Output the [X, Y] coordinate of the center of the cell containing the given text.  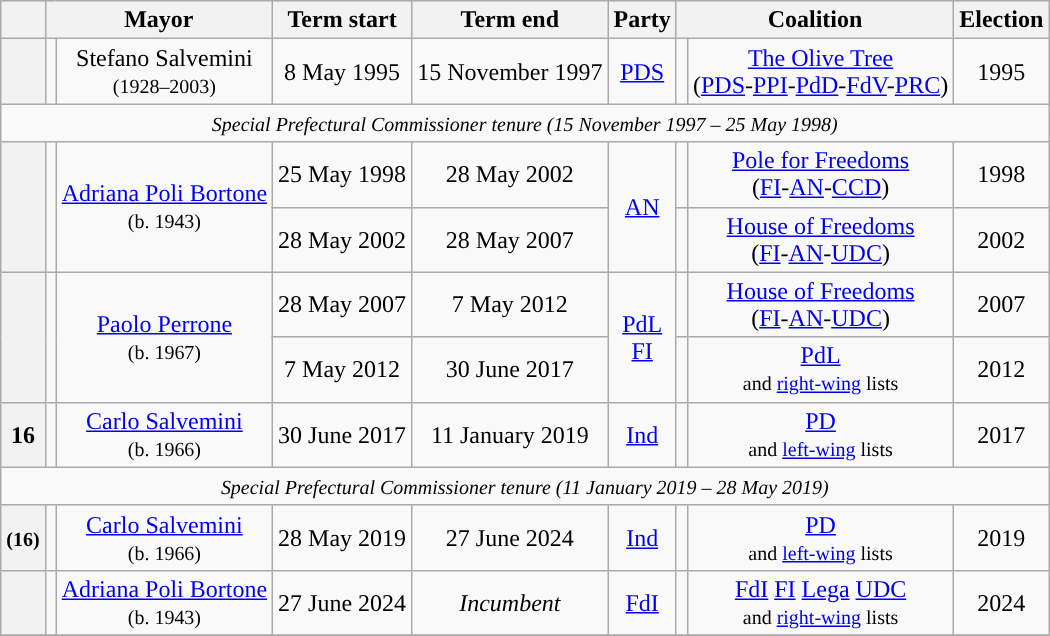
Term end [510, 20]
PdLand right-wing lists [820, 370]
Coalition [814, 20]
25 May 1998 [342, 174]
Election [1002, 20]
PdLFI [642, 337]
FdI [642, 602]
28 May 2019 [342, 538]
Incumbent [510, 602]
16 [23, 434]
15 November 1997 [510, 72]
FdI FI Lega UDCand right-wing lists [820, 602]
8 May 1995 [342, 72]
11 January 2019 [510, 434]
PDS [642, 72]
1998 [1002, 174]
Special Prefectural Commissioner tenure (15 November 1997 – 25 May 1998) [525, 123]
2024 [1002, 602]
Paolo Perrone (b. 1967) [164, 337]
1995 [1002, 72]
Term start [342, 20]
2019 [1002, 538]
Pole for Freedoms(FI-AN-CCD) [820, 174]
Special Prefectural Commissioner tenure (11 January 2019 – 28 May 2019) [525, 486]
2007 [1002, 304]
Party [642, 20]
2012 [1002, 370]
2017 [1002, 434]
(16) [23, 538]
The Olive Tree(PDS-PPI-PdD-FdV-PRC) [820, 72]
Mayor [158, 20]
AN [642, 207]
2002 [1002, 240]
Stefano Salvemini (1928–2003) [164, 72]
